Locate the cell with the specified text and output its (x, y) center coordinate. 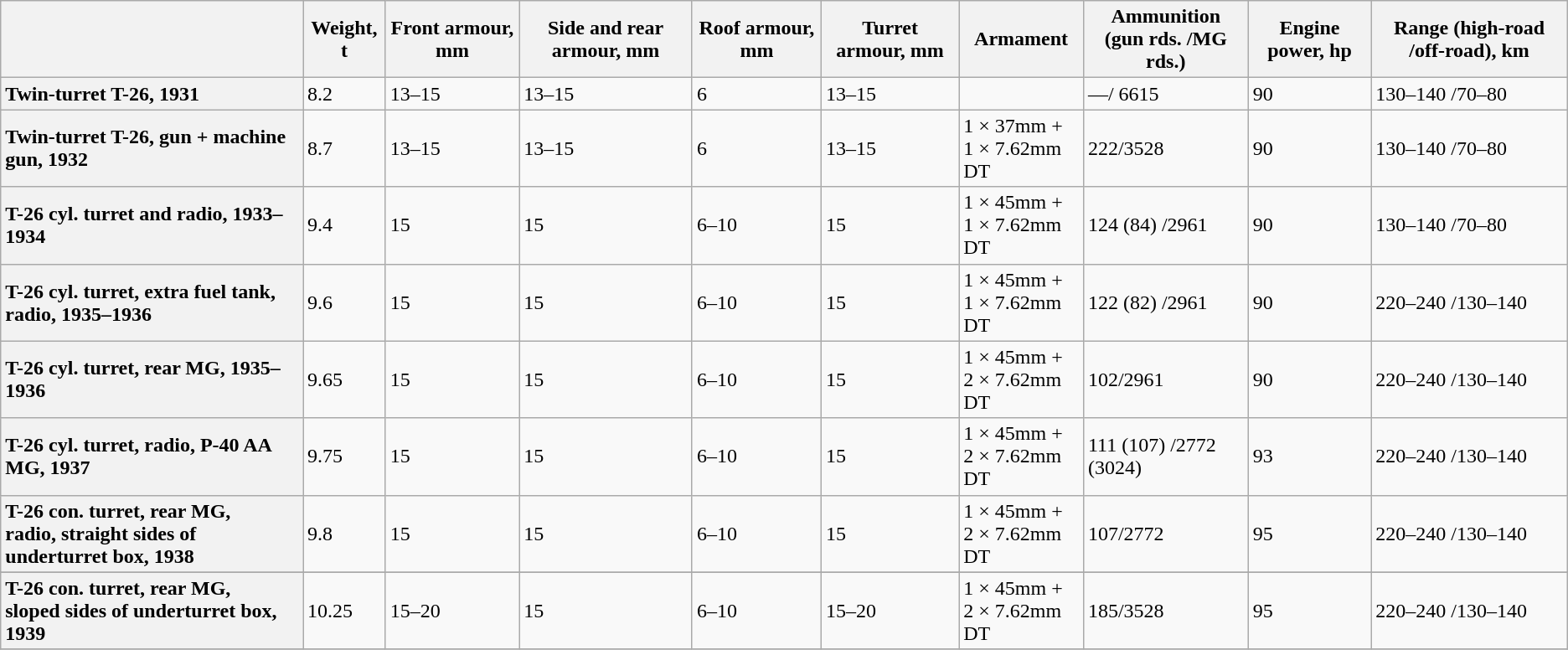
10.25 (345, 611)
9.4 (345, 225)
—/ 6615 (1166, 94)
222/3528 (1166, 148)
Ammunition(gun rds. /MG rds.) (1166, 39)
1 × 37mm + 1 × 7.62mm DT (1022, 148)
107/2772 (1166, 534)
8.2 (345, 94)
Twin-turret T-26, gun + machine gun, 1932 (152, 148)
9.65 (345, 379)
T-26 con. turret, rear MG,radio, straight sides of underturret box, 1938 (152, 534)
Side and rear armour, mm (606, 39)
T-26 cyl. turret, radio, P-40 AA MG, 1937 (152, 457)
T-26 cyl. turret, extra fuel tank, radio, 1935–1936 (152, 302)
Weight, t (345, 39)
T-26 con. turret, rear MG,sloped sides of underturret box, 1939 (152, 611)
Roof armour, mm (756, 39)
T-26 cyl. turret and radio, 1933–1934 (152, 225)
Front armour, mm (452, 39)
Engine power, hp (1310, 39)
9.6 (345, 302)
Twin-turret T-26, 1931 (152, 94)
8.7 (345, 148)
9.75 (345, 457)
111 (107) /2772 (3024) (1166, 457)
122 (82) /2961 (1166, 302)
9.8 (345, 534)
Turret armour, mm (890, 39)
102/2961 (1166, 379)
93 (1310, 457)
Armament (1022, 39)
124 (84) /2961 (1166, 225)
185/3528 (1166, 611)
T-26 cyl. turret, rear MG, 1935–1936 (152, 379)
Range (high-road /off-road), km (1469, 39)
